Find where the given text appears and provide that cell's center as [x, y] coordinate. 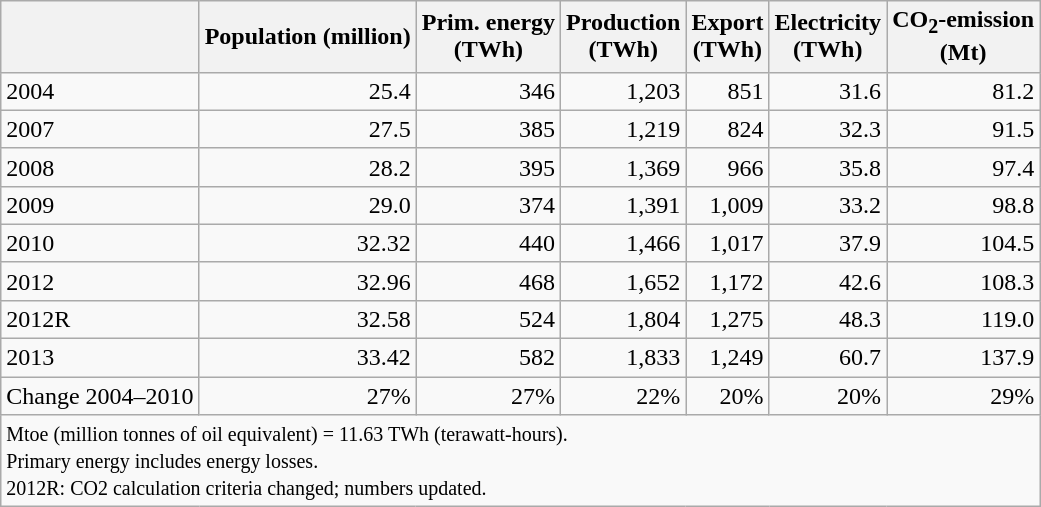
CO2-emission (Mt) [964, 36]
Population (million) [308, 36]
1,219 [624, 129]
Electricity (TWh) [828, 36]
32.96 [308, 281]
25.4 [308, 91]
582 [488, 358]
42.6 [828, 281]
Prim. energy (TWh) [488, 36]
60.7 [828, 358]
1,804 [624, 319]
1,203 [624, 91]
31.6 [828, 91]
1,275 [728, 319]
1,833 [624, 358]
Production (TWh) [624, 36]
2009 [100, 205]
27.5 [308, 129]
91.5 [964, 129]
1,009 [728, 205]
33.42 [308, 358]
2004 [100, 91]
2012R [100, 319]
33.2 [828, 205]
1,652 [624, 281]
385 [488, 129]
1,466 [624, 243]
1,391 [624, 205]
395 [488, 167]
1,172 [728, 281]
824 [728, 129]
29% [964, 396]
966 [728, 167]
32.58 [308, 319]
104.5 [964, 243]
Export (TWh) [728, 36]
97.4 [964, 167]
98.8 [964, 205]
119.0 [964, 319]
29.0 [308, 205]
2012 [100, 281]
851 [728, 91]
440 [488, 243]
1,017 [728, 243]
37.9 [828, 243]
2013 [100, 358]
32.3 [828, 129]
374 [488, 205]
468 [488, 281]
22% [624, 396]
32.32 [308, 243]
81.2 [964, 91]
346 [488, 91]
137.9 [964, 358]
48.3 [828, 319]
1,249 [728, 358]
1,369 [624, 167]
Change 2004–2010 [100, 396]
28.2 [308, 167]
108.3 [964, 281]
2008 [100, 167]
524 [488, 319]
35.8 [828, 167]
2010 [100, 243]
2007 [100, 129]
